Pinpoint the cell where the given text exists, returning its [X, Y] midpoint coordinate. 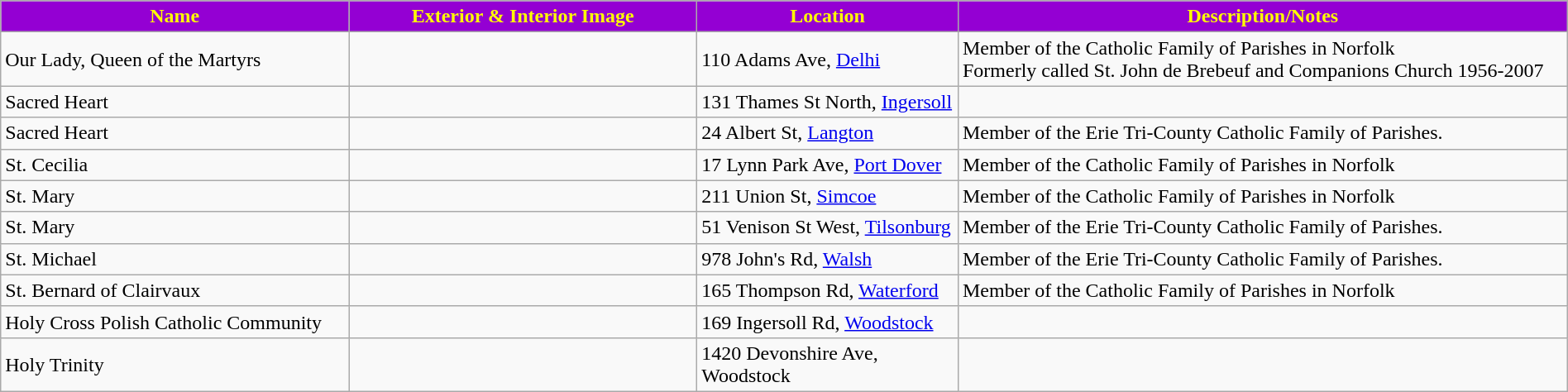
1420 Devonshire Ave, Woodstock [828, 364]
110 Adams Ave, Delhi [828, 60]
Description/Notes [1262, 17]
St. Cecilia [175, 165]
Holy Cross Polish Catholic Community [175, 322]
Holy Trinity [175, 364]
211 Union St, Simcoe [828, 196]
131 Thames St North, Ingersoll [828, 102]
Name [175, 17]
51 Venison St West, Tilsonburg [828, 227]
17 Lynn Park Ave, Port Dover [828, 165]
Our Lady, Queen of the Martyrs [175, 60]
165 Thompson Rd, Waterford [828, 290]
Location [828, 17]
169 Ingersoll Rd, Woodstock [828, 322]
Member of the Catholic Family of Parishes in NorfolkFormerly called St. John de Brebeuf and Companions Church 1956-2007 [1262, 60]
978 John's Rd, Walsh [828, 259]
St. Michael [175, 259]
Exterior & Interior Image [523, 17]
24 Albert St, Langton [828, 133]
St. Bernard of Clairvaux [175, 290]
